Provide the [x, y] coordinate of the cell's center where the given text is located.  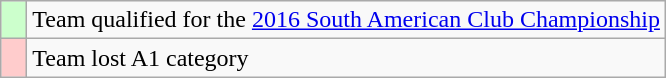
Team qualified for the 2016 South American Club Championship [346, 20]
Team lost A1 category [346, 58]
